Search for the cell housing the specified text and yield its (x, y) center coordinate. 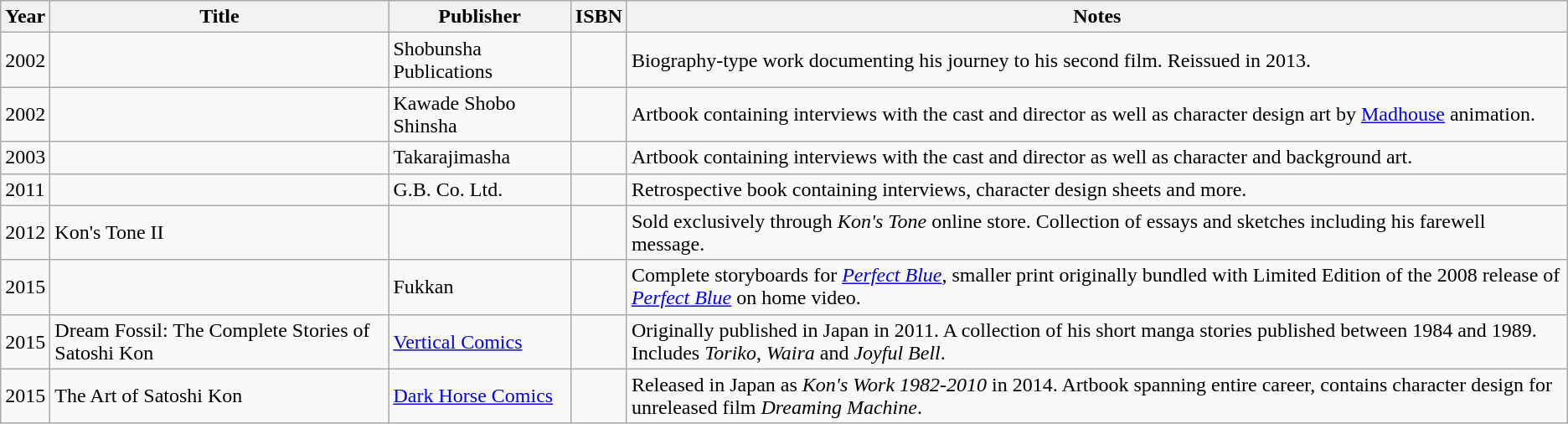
Released in Japan as Kon's Work 1982-2010 in 2014. Artbook spanning entire career, contains character design for unreleased film Dreaming Machine. (1097, 396)
Year (25, 17)
Dark Horse Comics (479, 396)
Complete storyboards for Perfect Blue, smaller print originally bundled with Limited Edition of the 2008 release of Perfect Blue on home video. (1097, 287)
Biography-type work documenting his journey to his second film. Reissued in 2013. (1097, 60)
Artbook containing interviews with the cast and director as well as character design art by Madhouse animation. (1097, 114)
G.B. Co. Ltd. (479, 189)
Fukkan (479, 287)
2011 (25, 189)
Takarajimasha (479, 158)
The Art of Satoshi Kon (219, 396)
Kon's Tone II (219, 233)
Sold exclusively through Kon's Tone online store. Collection of essays and sketches including his farewell message. (1097, 233)
Title (219, 17)
Shobunsha Publications (479, 60)
Kawade Shobo Shinsha (479, 114)
Vertical Comics (479, 342)
Retrospective book containing interviews, character design sheets and more. (1097, 189)
Artbook containing interviews with the cast and director as well as character and background art. (1097, 158)
Dream Fossil: The Complete Stories of Satoshi Kon (219, 342)
ISBN (598, 17)
2003 (25, 158)
Notes (1097, 17)
Publisher (479, 17)
2012 (25, 233)
